Output the (x, y) coordinate of the center of the cell containing the given text.  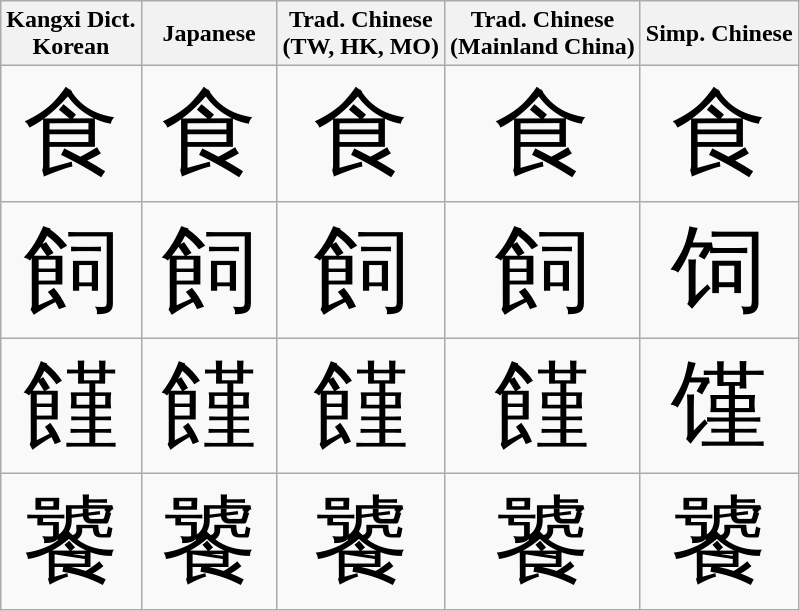
Trad. Chinese(Mainland China) (543, 34)
Kangxi Dict.Korean (71, 34)
Simp. Chinese (719, 34)
馑 (719, 406)
Trad. Chinese(TW, HK, MO) (361, 34)
饲 (719, 270)
Japanese (209, 34)
